Provide the (x, y) coordinate of the cell's center where the given text is located.  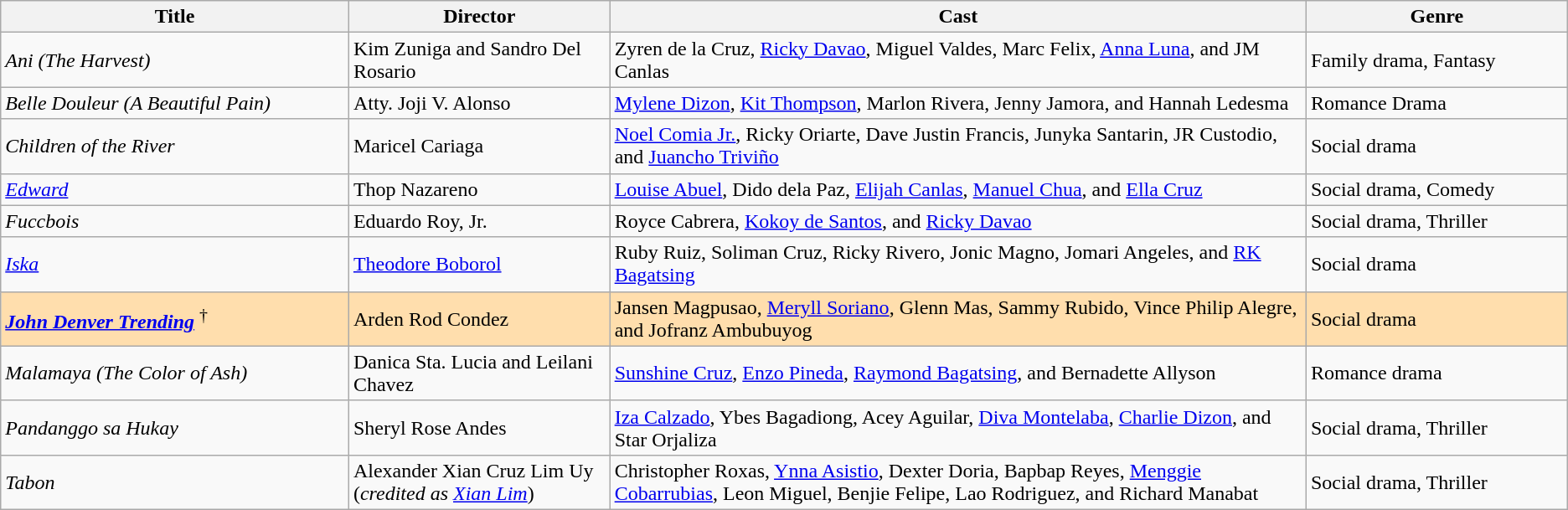
Sunshine Cruz, Enzo Pineda, Raymond Bagatsing, and Bernadette Allyson (958, 373)
Cast (958, 17)
Belle Douleur (A Beautiful Pain) (175, 103)
Louise Abuel, Dido dela Paz, Elijah Canlas, Manuel Chua, and Ella Cruz (958, 189)
Christopher Roxas, Ynna Asistio, Dexter Doria, Bapbap Reyes, Menggie Cobarrubias, Leon Miguel, Benjie Felipe, Lao Rodriguez, and Richard Manabat (958, 482)
Sheryl Rose Andes (479, 427)
Genre (1436, 17)
Jansen Magpusao, Meryll Soriano, Glenn Mas, Sammy Rubido, Vince Philip Alegre, and Jofranz Ambubuyog (958, 318)
Edward (175, 189)
Family drama, Fantasy (1436, 60)
Alexander Xian Cruz Lim Uy (credited as Xian Lim) (479, 482)
Kim Zuniga and Sandro Del Rosario (479, 60)
Fuccbois (175, 221)
Romance drama (1436, 373)
Atty. Joji V. Alonso (479, 103)
Title (175, 17)
Danica Sta. Lucia and Leilani Chavez (479, 373)
Social drama, Comedy (1436, 189)
Maricel Cariaga (479, 146)
Arden Rod Condez (479, 318)
Director (479, 17)
Iza Calzado, Ybes Bagadiong, Acey Aguilar, Diva Montelaba, Charlie Dizon, and Star Orjaliza (958, 427)
Tabon (175, 482)
Eduardo Roy, Jr. (479, 221)
Pandanggo sa Hukay (175, 427)
Noel Comia Jr., Ricky Oriarte, Dave Justin Francis, Junyka Santarin, JR Custodio, and Juancho Triviño (958, 146)
Mylene Dizon, Kit Thompson, Marlon Rivera, Jenny Jamora, and Hannah Ledesma (958, 103)
Zyren de la Cruz, Ricky Davao, Miguel Valdes, Marc Felix, Anna Luna, and JM Canlas (958, 60)
Royce Cabrera, Kokoy de Santos, and Ricky Davao (958, 221)
Iska (175, 265)
Thop Nazareno (479, 189)
Malamaya (The Color of Ash) (175, 373)
John Denver Trending † (175, 318)
Ruby Ruiz, Soliman Cruz, Ricky Rivero, Jonic Magno, Jomari Angeles, and RK Bagatsing (958, 265)
Ani (The Harvest) (175, 60)
Theodore Boborol (479, 265)
Romance Drama (1436, 103)
Children of the River (175, 146)
